Search for the cell housing the specified text and yield its [X, Y] center coordinate. 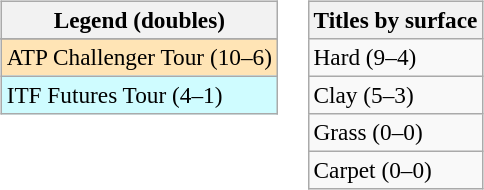
Legend (doubles) [139, 20]
Carpet (0–0) [396, 171]
Grass (0–0) [396, 133]
ATP Challenger Tour (10–6) [139, 57]
ITF Futures Tour (4–1) [139, 95]
Clay (5–3) [396, 95]
Titles by surface [396, 20]
Hard (9–4) [396, 57]
